Capture the cell that displays the provided text and extract its (X, Y) central coordinate. 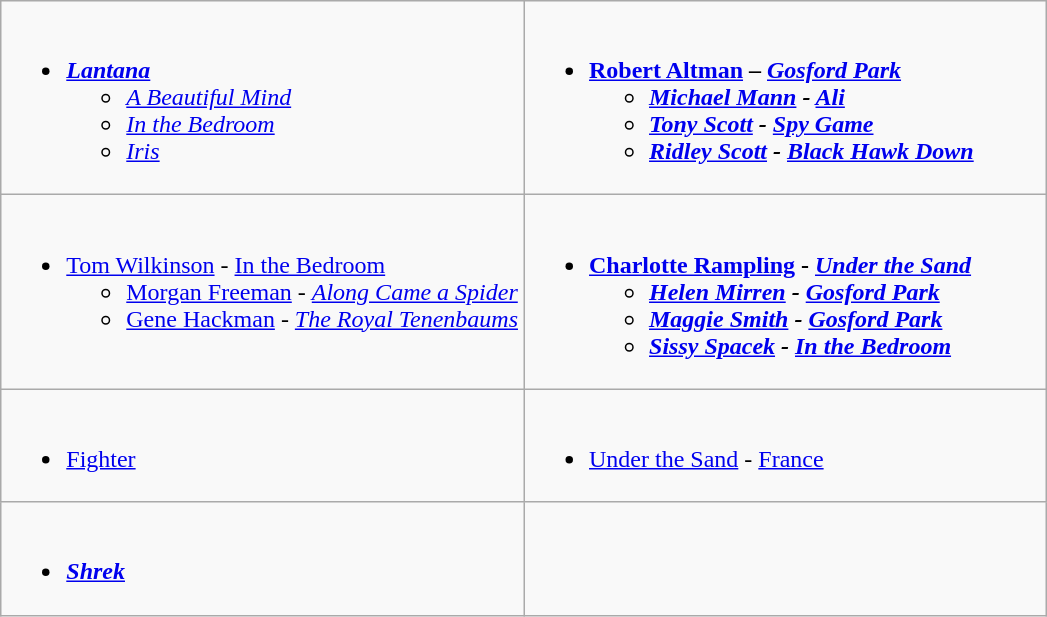
Tom Wilkinson - In the BedroomMorgan Freeman - Along Came a SpiderGene Hackman - The Royal Tenenbaums (262, 292)
Robert Altman – Gosford ParkMichael Mann - AliTony Scott - Spy GameRidley Scott - Black Hawk Down (786, 98)
Charlotte Rampling - Under the SandHelen Mirren - Gosford ParkMaggie Smith - Gosford ParkSissy Spacek - In the Bedroom (786, 292)
Fighter (262, 446)
LantanaA Beautiful MindIn the BedroomIris (262, 98)
Shrek (262, 558)
Under the Sand - France (786, 446)
